For the text-containing cell, return its midpoint in (x, y) coordinate format. 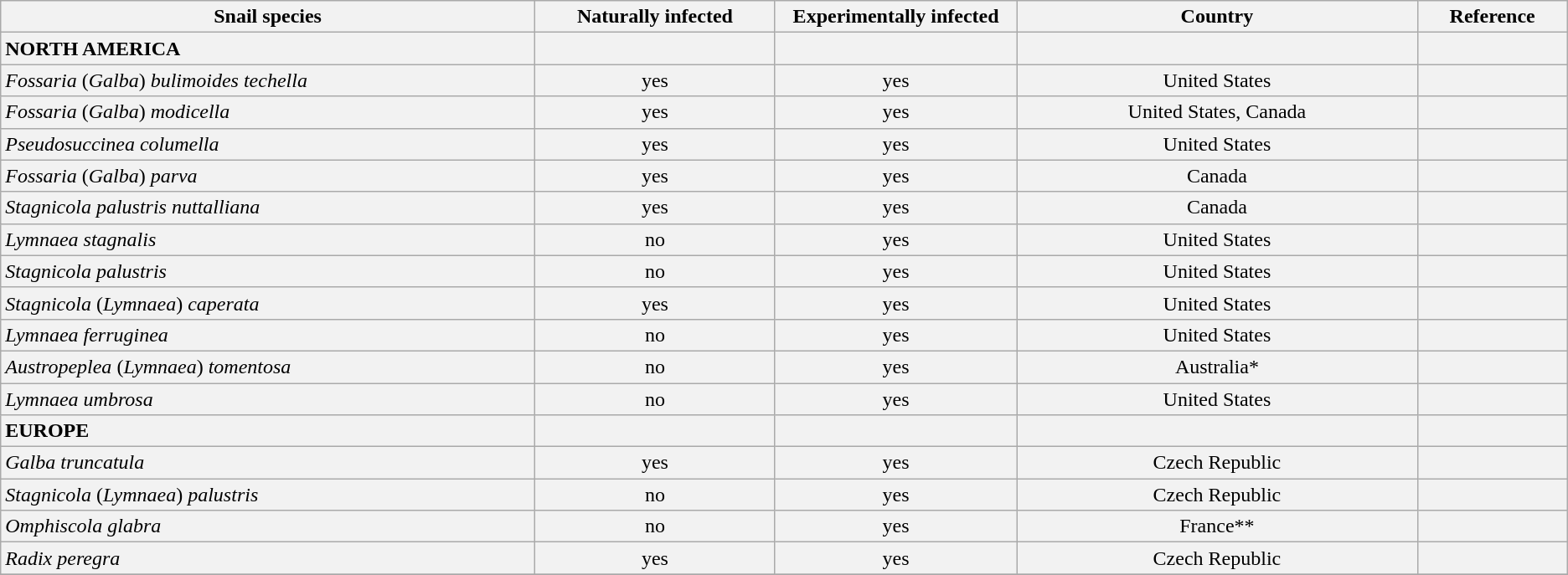
Austropeplea (Lymnaea) tomentosa (268, 367)
Stagnicola (Lymnaea) caperata (268, 303)
Lymnaea stagnalis (268, 239)
Pseudosuccinea columella (268, 144)
United States, Canada (1217, 112)
NORTH AMERICA (268, 49)
Radix peregra (268, 558)
Fossaria (Galba) modicella (268, 112)
Stagnicola palustris (268, 271)
Snail species (268, 17)
Omphiscola glabra (268, 526)
Stagnicola palustris nuttalliana (268, 208)
Fossaria (Galba) parva (268, 176)
Experimentally infected (895, 17)
Lymnaea umbrosa (268, 399)
EUROPE (268, 431)
Lymnaea ferruginea (268, 335)
Naturally infected (655, 17)
Reference (1493, 17)
Australia* (1217, 367)
Fossaria (Galba) bulimoides techella (268, 80)
Country (1217, 17)
Galba truncatula (268, 463)
Stagnicola (Lymnaea) palustris (268, 495)
France** (1217, 526)
